From the cell containing the given text, extract its center point as [X, Y] coordinate. 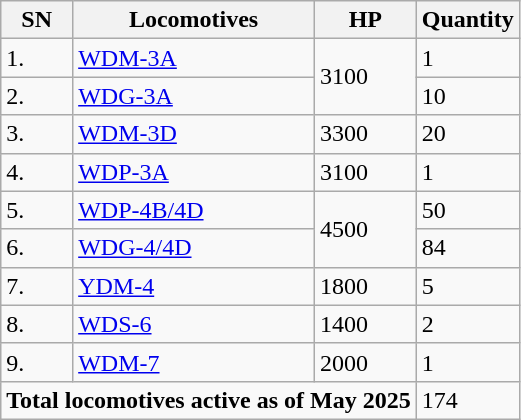
WDS-6 [194, 324]
8. [37, 324]
7. [37, 286]
WDM-3D [194, 134]
20 [468, 134]
WDM-3A [194, 58]
6. [37, 248]
WDG-3A [194, 96]
YDM-4 [194, 286]
2 [468, 324]
2000 [365, 362]
3. [37, 134]
5. [37, 210]
WDP-3A [194, 172]
2. [37, 96]
3300 [365, 134]
1. [37, 58]
Quantity [468, 20]
WDG-4/4D [194, 248]
4. [37, 172]
4500 [365, 229]
Total locomotives active as of May 2025 [208, 400]
1800 [365, 286]
50 [468, 210]
WDM-7 [194, 362]
84 [468, 248]
HP [365, 20]
10 [468, 96]
9. [37, 362]
174 [468, 400]
SN [37, 20]
Locomotives [194, 20]
1400 [365, 324]
WDP-4B/4D [194, 210]
5 [468, 286]
